Capture the cell that displays the provided text and extract its (x, y) central coordinate. 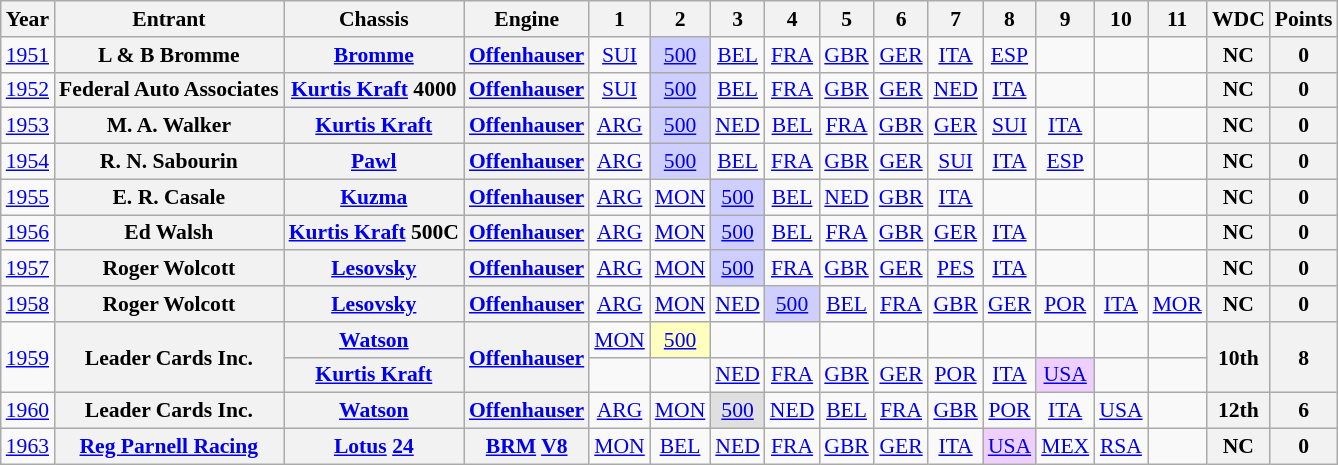
1957 (28, 269)
BRM V8 (526, 447)
MEX (1065, 447)
1 (620, 19)
1954 (28, 162)
9 (1065, 19)
10th (1238, 358)
R. N. Sabourin (169, 162)
Ed Walsh (169, 233)
Kurtis Kraft 4000 (374, 90)
1955 (28, 197)
1963 (28, 447)
2 (680, 19)
11 (1178, 19)
1959 (28, 358)
Reg Parnell Racing (169, 447)
Pawl (374, 162)
Lotus 24 (374, 447)
Year (28, 19)
5 (846, 19)
1958 (28, 304)
1960 (28, 411)
12th (1238, 411)
Bromme (374, 55)
Federal Auto Associates (169, 90)
1953 (28, 126)
1951 (28, 55)
L & B Bromme (169, 55)
RSA (1120, 447)
PES (956, 269)
Points (1304, 19)
Engine (526, 19)
MOR (1178, 304)
Kuzma (374, 197)
4 (792, 19)
1952 (28, 90)
Entrant (169, 19)
1956 (28, 233)
10 (1120, 19)
Chassis (374, 19)
7 (956, 19)
E. R. Casale (169, 197)
Kurtis Kraft 500C (374, 233)
M. A. Walker (169, 126)
3 (737, 19)
WDC (1238, 19)
